Output the [x, y] coordinate of the center of the cell containing the given text.  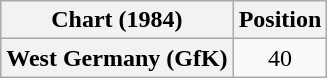
40 [280, 58]
West Germany (GfK) [117, 58]
Position [280, 20]
Chart (1984) [117, 20]
